Return (x, y) of the center of cell containing provided text 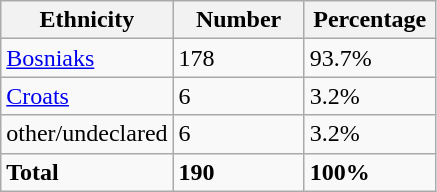
Bosniaks (87, 58)
Total (87, 172)
Number (238, 20)
Ethnicity (87, 20)
190 (238, 172)
Croats (87, 96)
100% (370, 172)
178 (238, 58)
Percentage (370, 20)
other/undeclared (87, 134)
93.7% (370, 58)
